Locate the cell with the specified text and output its [X, Y] center coordinate. 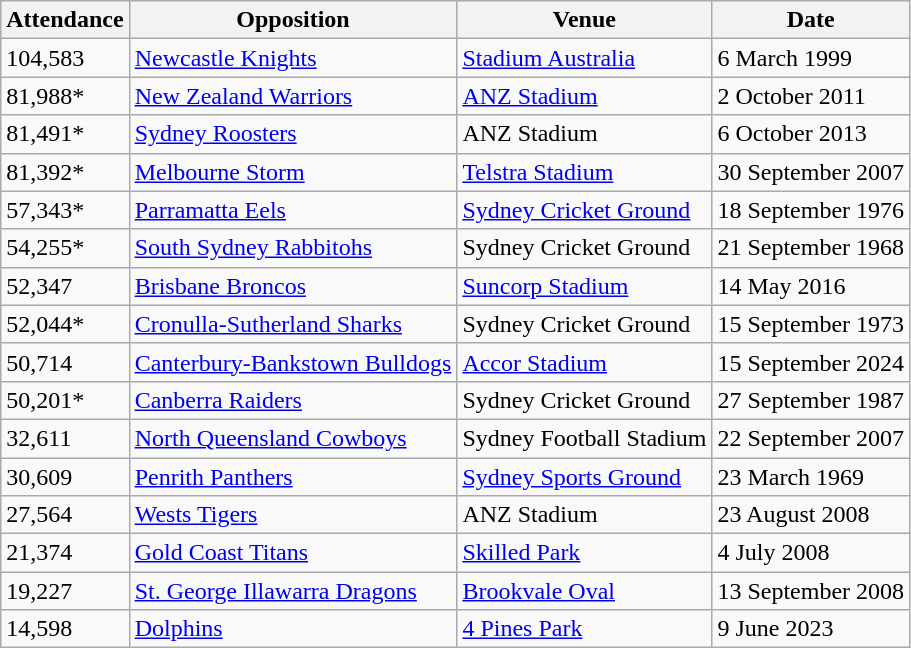
Brookvale Oval [584, 591]
Venue [584, 20]
South Sydney Rabbitohs [293, 248]
13 September 2008 [811, 591]
27 September 1987 [811, 400]
Stadium Australia [584, 58]
104,583 [65, 58]
2 October 2011 [811, 96]
Parramatta Eels [293, 210]
Opposition [293, 20]
Sydney Football Stadium [584, 438]
Newcastle Knights [293, 58]
27,564 [65, 515]
Canberra Raiders [293, 400]
6 October 2013 [811, 134]
Wests Tigers [293, 515]
Accor Stadium [584, 362]
New Zealand Warriors [293, 96]
14 May 2016 [811, 286]
St. George Illawarra Dragons [293, 591]
15 September 2024 [811, 362]
Gold Coast Titans [293, 553]
Canterbury-Bankstown Bulldogs [293, 362]
Penrith Panthers [293, 477]
Suncorp Stadium [584, 286]
4 July 2008 [811, 553]
52,044* [65, 324]
North Queensland Cowboys [293, 438]
6 March 1999 [811, 58]
Telstra Stadium [584, 172]
Attendance [65, 20]
Cronulla-Sutherland Sharks [293, 324]
Melbourne Storm [293, 172]
57,343* [65, 210]
15 September 1973 [811, 324]
4 Pines Park [584, 629]
30,609 [65, 477]
Skilled Park [584, 553]
21,374 [65, 553]
32,611 [65, 438]
Dolphins [293, 629]
19,227 [65, 591]
81,392* [65, 172]
81,491* [65, 134]
Brisbane Broncos [293, 286]
23 March 1969 [811, 477]
18 September 1976 [811, 210]
50,201* [65, 400]
30 September 2007 [811, 172]
Sydney Sports Ground [584, 477]
22 September 2007 [811, 438]
50,714 [65, 362]
Sydney Roosters [293, 134]
81,988* [65, 96]
54,255* [65, 248]
52,347 [65, 286]
14,598 [65, 629]
Date [811, 20]
9 June 2023 [811, 629]
23 August 2008 [811, 515]
21 September 1968 [811, 248]
